Return (X, Y) of the center of cell containing provided text 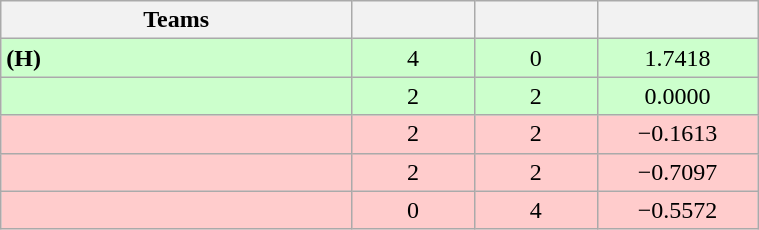
(H) (176, 58)
−0.1613 (677, 134)
Teams (176, 20)
1.7418 (677, 58)
0.0000 (677, 96)
−0.5572 (677, 210)
−0.7097 (677, 172)
